Detect which cell encompasses the target text, then output its (x, y) center coordinate. 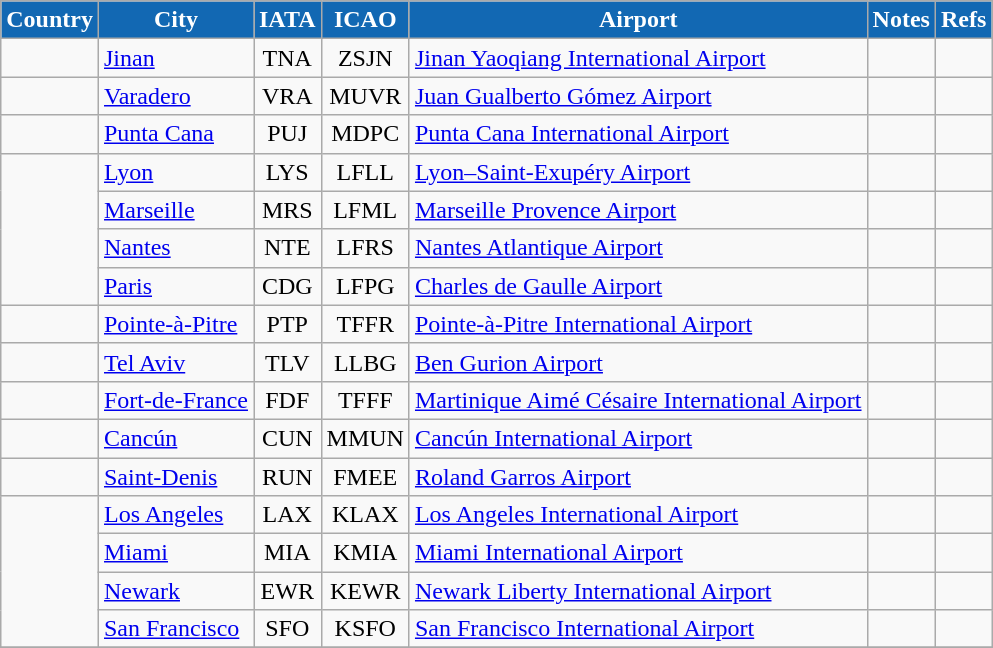
MRS (288, 210)
MIA (288, 553)
ICAO (365, 20)
TFFR (365, 324)
CUN (288, 438)
MMUN (365, 438)
TNA (288, 58)
Refs (963, 20)
EWR (288, 591)
Roland Garros Airport (638, 477)
TFFF (365, 400)
Juan Gualberto Gómez Airport (638, 96)
LYS (288, 172)
TLV (288, 362)
Pointe-à-Pitre (176, 324)
NTE (288, 248)
Newark Liberty International Airport (638, 591)
Miami (176, 553)
Newark (176, 591)
San Francisco (176, 629)
Cancún International Airport (638, 438)
Charles de Gaulle Airport (638, 286)
RUN (288, 477)
Jinan Yaoqiang International Airport (638, 58)
SFO (288, 629)
Notes (901, 20)
PUJ (288, 134)
KLAX (365, 515)
Fort-de-France (176, 400)
Punta Cana International Airport (638, 134)
Martinique Aimé Césaire International Airport (638, 400)
LFLL (365, 172)
LAX (288, 515)
Los Angeles (176, 515)
MDPC (365, 134)
LLBG (365, 362)
Airport (638, 20)
PTP (288, 324)
Pointe-à-Pitre International Airport (638, 324)
IATA (288, 20)
Jinan (176, 58)
Los Angeles International Airport (638, 515)
Saint-Denis (176, 477)
Miami International Airport (638, 553)
FDF (288, 400)
Punta Cana (176, 134)
LFRS (365, 248)
Ben Gurion Airport (638, 362)
Marseille Provence Airport (638, 210)
KEWR (365, 591)
Varadero (176, 96)
Nantes Atlantique Airport (638, 248)
Cancún (176, 438)
FMEE (365, 477)
Country (50, 20)
CDG (288, 286)
City (176, 20)
MUVR (365, 96)
LFPG (365, 286)
San Francisco International Airport (638, 629)
KSFO (365, 629)
ZSJN (365, 58)
Nantes (176, 248)
VRA (288, 96)
Lyon–Saint-Exupéry Airport (638, 172)
Tel Aviv (176, 362)
Marseille (176, 210)
Lyon (176, 172)
LFML (365, 210)
Paris (176, 286)
KMIA (365, 553)
